Return [x, y] of the center of cell containing provided text 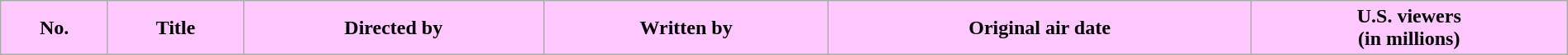
Original air date [1040, 28]
Title [175, 28]
Directed by [394, 28]
U.S. viewers(in millions) [1409, 28]
No. [55, 28]
Written by [686, 28]
